Identify which cell holds the provided text, then report its [X, Y] central coordinate. 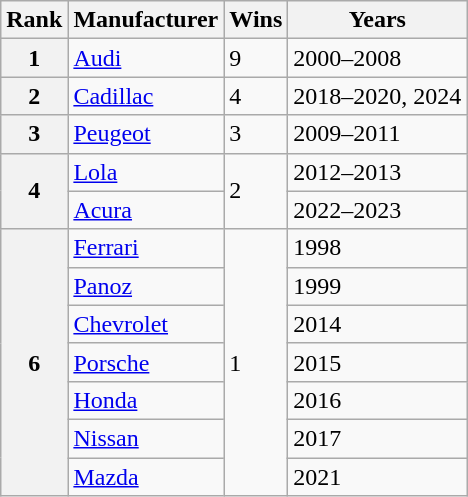
Peugeot [146, 134]
2017 [378, 438]
Mazda [146, 477]
Rank [34, 20]
Ferrari [146, 248]
1998 [378, 248]
2018–2020, 2024 [378, 96]
2009–2011 [378, 134]
1999 [378, 286]
Audi [146, 58]
Panoz [146, 286]
Chevrolet [146, 324]
2016 [378, 400]
Manufacturer [146, 20]
Honda [146, 400]
Nissan [146, 438]
Acura [146, 210]
2012–2013 [378, 172]
2014 [378, 324]
2000–2008 [378, 58]
9 [256, 58]
Years [378, 20]
Lola [146, 172]
Cadillac [146, 96]
Wins [256, 20]
Porsche [146, 362]
2015 [378, 362]
6 [34, 362]
2021 [378, 477]
2022–2023 [378, 210]
